Provide the [x, y] coordinate of the cell's center where the given text is located.  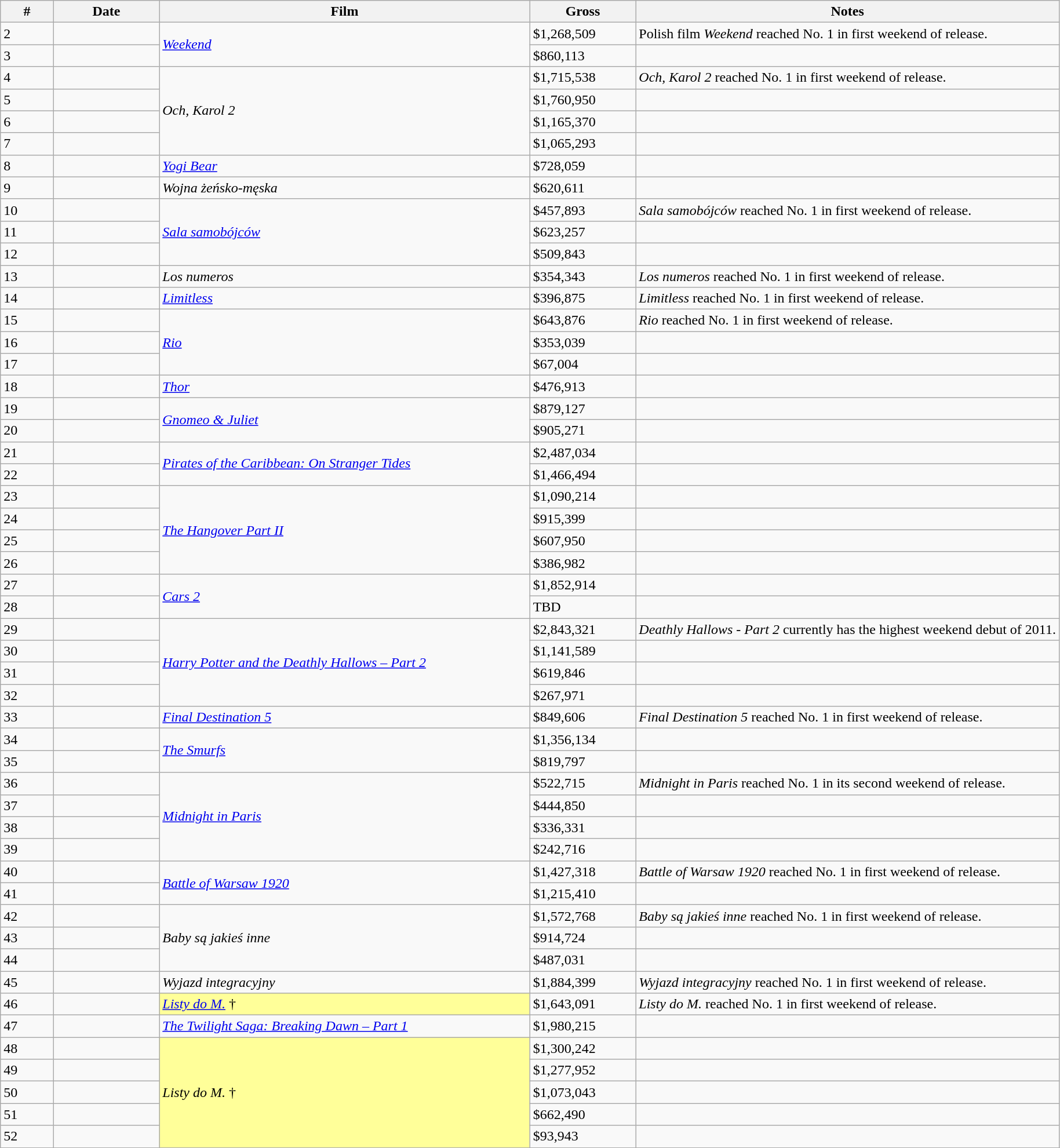
$267,971 [583, 695]
46 [27, 1004]
Wojna żeńsko-męska [344, 188]
10 [27, 210]
40 [27, 872]
41 [27, 894]
28 [27, 607]
38 [27, 828]
Och, Karol 2 reached No. 1 in first weekend of release. [847, 78]
7 [27, 144]
24 [27, 519]
Limitless reached No. 1 in first weekend of release. [847, 298]
$1,572,768 [583, 916]
33 [27, 717]
Date [107, 12]
37 [27, 806]
4 [27, 78]
12 [27, 254]
$1,980,215 [583, 1026]
11 [27, 232]
5 [27, 100]
Cars 2 [344, 596]
Listy do M. reached No. 1 in first weekend of release. [847, 1004]
25 [27, 541]
49 [27, 1070]
$1,090,214 [583, 497]
50 [27, 1092]
Battle of Warsaw 1920 reached No. 1 in first weekend of release. [847, 872]
2 [27, 34]
$1,277,952 [583, 1070]
51 [27, 1114]
Thor [344, 387]
29 [27, 629]
Baby są jakieś inne reached No. 1 in first weekend of release. [847, 916]
$1,073,043 [583, 1092]
48 [27, 1048]
18 [27, 387]
$1,643,091 [583, 1004]
$242,716 [583, 850]
Battle of Warsaw 1920 [344, 883]
Weekend [344, 45]
$1,466,494 [583, 475]
$914,724 [583, 938]
Harry Potter and the Deathly Hallows – Part 2 [344, 662]
31 [27, 673]
$336,331 [583, 828]
Notes [847, 12]
$2,843,321 [583, 629]
15 [27, 320]
36 [27, 783]
$509,843 [583, 254]
Rio [344, 342]
Final Destination 5 [344, 717]
Rio reached No. 1 in first weekend of release. [847, 320]
The Hangover Part II [344, 530]
35 [27, 761]
39 [27, 850]
$643,876 [583, 320]
23 [27, 497]
14 [27, 298]
$849,606 [583, 717]
$620,611 [583, 188]
Deathly Hallows - Part 2 currently has the highest weekend debut of 2011. [847, 629]
Wyjazd integracyjny reached No. 1 in first weekend of release. [847, 982]
19 [27, 409]
$819,797 [583, 761]
43 [27, 938]
$487,031 [583, 960]
Gnomeo & Juliet [344, 420]
$607,950 [583, 541]
$1,300,242 [583, 1048]
Midnight in Paris reached No. 1 in its second weekend of release. [847, 783]
16 [27, 342]
Gross [583, 12]
$396,875 [583, 298]
$1,065,293 [583, 144]
8 [27, 166]
$386,982 [583, 563]
$1,141,589 [583, 651]
9 [27, 188]
$1,268,509 [583, 34]
$1,356,134 [583, 739]
$1,715,538 [583, 78]
$354,343 [583, 276]
$353,039 [583, 342]
6 [27, 122]
Yogi Bear [344, 166]
21 [27, 453]
30 [27, 651]
32 [27, 695]
13 [27, 276]
Pirates of the Caribbean: On Stranger Tides [344, 464]
$915,399 [583, 519]
$93,943 [583, 1136]
Los numeros reached No. 1 in first weekend of release. [847, 276]
45 [27, 982]
17 [27, 365]
52 [27, 1136]
$860,113 [583, 56]
Limitless [344, 298]
$1,427,318 [583, 872]
The Twilight Saga: Breaking Dawn – Part 1 [344, 1026]
$1,165,370 [583, 122]
$623,257 [583, 232]
22 [27, 475]
$1,760,950 [583, 100]
$1,215,410 [583, 894]
$905,271 [583, 431]
$662,490 [583, 1114]
Baby są jakieś inne [344, 938]
Sala samobójców reached No. 1 in first weekend of release. [847, 210]
$1,884,399 [583, 982]
$444,850 [583, 806]
Los numeros [344, 276]
Och, Karol 2 [344, 111]
$728,059 [583, 166]
44 [27, 960]
47 [27, 1026]
20 [27, 431]
42 [27, 916]
# [27, 12]
3 [27, 56]
$1,852,914 [583, 585]
Film [344, 12]
34 [27, 739]
The Smurfs [344, 750]
Polish film Weekend reached No. 1 in first weekend of release. [847, 34]
$67,004 [583, 365]
27 [27, 585]
TBD [583, 607]
Wyjazd integracyjny [344, 982]
Final Destination 5 reached No. 1 in first weekend of release. [847, 717]
$522,715 [583, 783]
Midnight in Paris [344, 817]
$2,487,034 [583, 453]
Sala samobójców [344, 232]
$476,913 [583, 387]
$619,846 [583, 673]
26 [27, 563]
$879,127 [583, 409]
$457,893 [583, 210]
